Provide the (X, Y) coordinate of the cell's center where the given text is located.  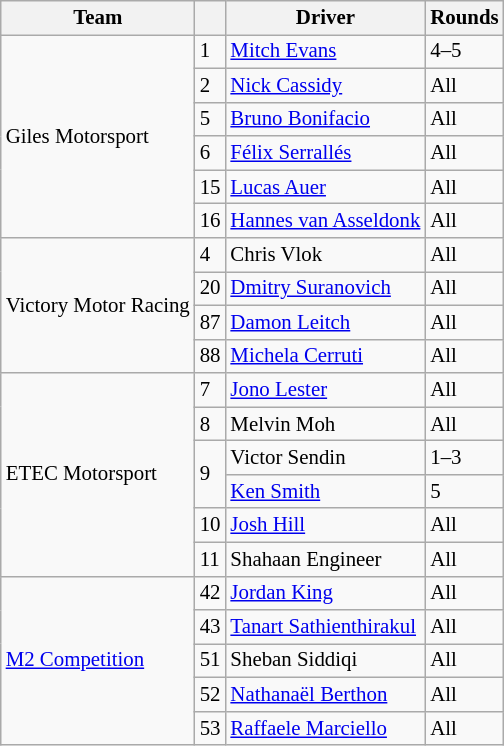
42 (210, 593)
M2 Competition (98, 660)
Driver (325, 18)
43 (210, 627)
Dmitry Suranovich (325, 288)
Lucas Auer (325, 187)
Nick Cassidy (325, 85)
53 (210, 728)
Félix Serrallés (325, 153)
Victory Motor Racing (98, 306)
87 (210, 322)
Rounds (464, 18)
Team (98, 18)
Mitch Evans (325, 51)
Raffaele Marciello (325, 728)
8 (210, 424)
7 (210, 390)
20 (210, 288)
Jono Lester (325, 390)
4 (210, 255)
Shahaan Engineer (325, 559)
15 (210, 187)
6 (210, 153)
Hannes van Asseldonk (325, 221)
Sheban Siddiqi (325, 661)
16 (210, 221)
Bruno Bonifacio (325, 119)
Ken Smith (325, 491)
Josh Hill (325, 525)
Jordan King (325, 593)
Nathanaël Berthon (325, 695)
51 (210, 661)
88 (210, 356)
Chris Vlok (325, 255)
1 (210, 51)
11 (210, 559)
9 (210, 475)
Michela Cerruti (325, 356)
ETEC Motorsport (98, 474)
Damon Leitch (325, 322)
4–5 (464, 51)
Victor Sendin (325, 458)
Giles Motorsport (98, 136)
Melvin Moh (325, 424)
1–3 (464, 458)
10 (210, 525)
52 (210, 695)
Tanart Sathienthirakul (325, 627)
2 (210, 85)
